Determine the (x, y) coordinate at the center of the cell enclosing the given text.  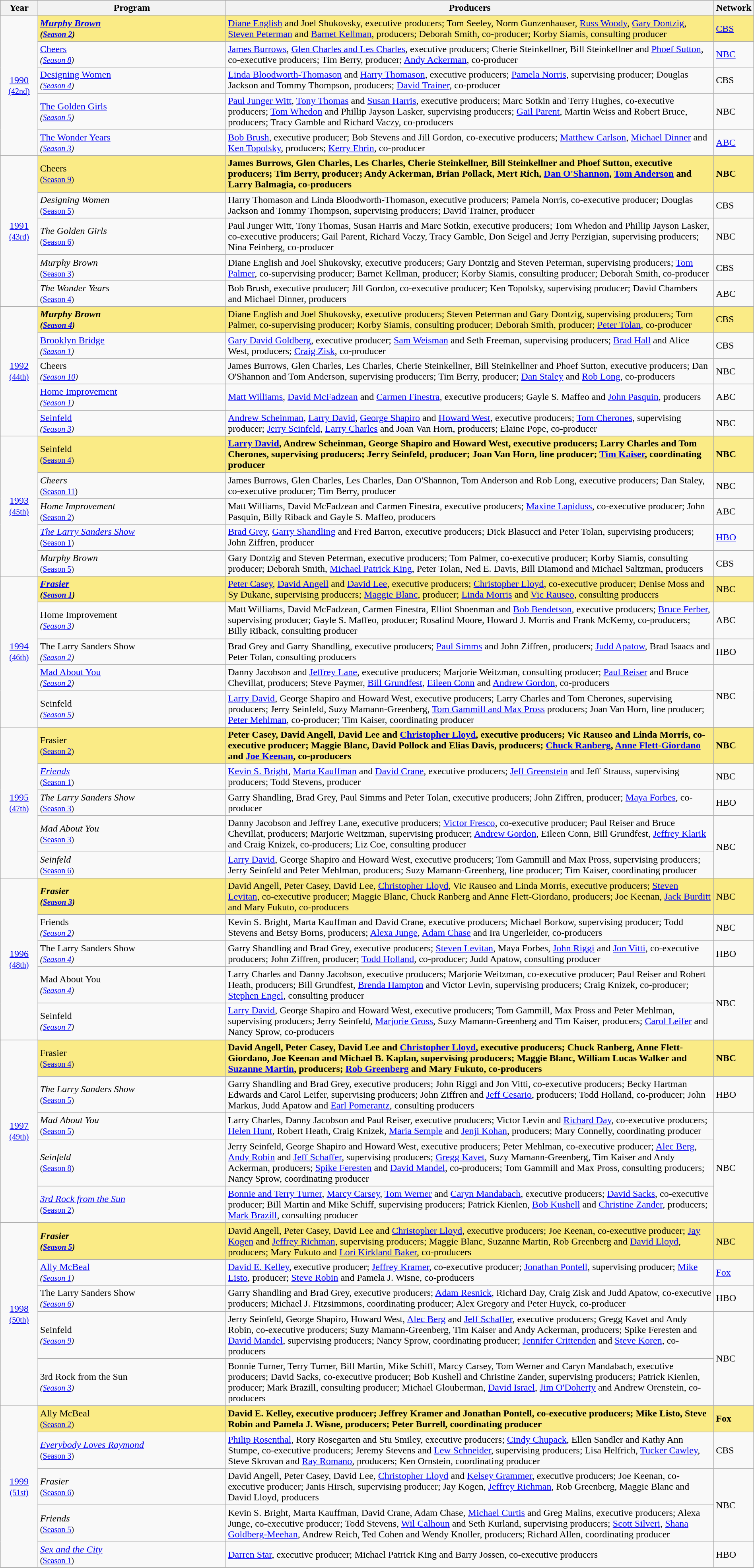
1991(43rd) (19, 231)
Mad About You(Season 5) (132, 1126)
The Larry Sanders Show(Season 2) (132, 652)
Seinfeld(Season 4) (132, 454)
Brooklyn Bridge(Season 1) (132, 345)
The Larry Sanders Show(Season 5) (132, 1095)
Garry Shandling, Brad Grey, Paul Simms and Peter Tolan, executive producers; John Ziffren, producer; Maya Forbes, co-producer (470, 802)
Brad Grey, Garry Shandling and Fred Barron, executive producers; Dick Blasucci and Peter Tolan, supervising producers; John Ziffren, producer (470, 537)
The Larry Sanders Show(Season 1) (132, 537)
Frasier(Season 3) (132, 896)
Friends(Season 2) (132, 928)
The Wonder Years(Season 4) (132, 294)
Seinfeld(Season 3) (132, 423)
Frasier(Season 6) (132, 1487)
Mad About You(Season 2) (132, 677)
Cheers(Season 10) (132, 372)
Frasier(Season 4) (132, 1058)
1993(45th) (19, 506)
Murphy Brown(Season 3) (132, 267)
Darren Star, executive producer; Michael Patrick King and Barry Jossen, co-executive producers (470, 1555)
Frasier(Season 1) (132, 589)
Cheers(Season 11) (132, 485)
Murphy Brown(Season 4) (132, 319)
1996(48th) (19, 959)
Mad About You(Season 4) (132, 985)
Seinfeld(Season 5) (132, 709)
Designing Women(Season 4) (132, 80)
1998(50th) (19, 1314)
Friends(Season 1) (132, 777)
The Golden Girls(Season 6) (132, 236)
The Wonder Years(Season 3) (132, 142)
Program (132, 8)
Ally McBeal(Season 2) (132, 1419)
The Larry Sanders Show(Season 3) (132, 802)
Seinfeld(Season 6) (132, 865)
3rd Rock from the Sun(Season 2) (132, 1204)
Seinfeld(Season 8) (132, 1163)
Year (19, 8)
Frasier(Season 5) (132, 1241)
Bob Brush, executive producer; Jill Gordon, co-executive producer; Ken Topolsky, supervising producer; David Chambers and Michael Dinner, producers (470, 294)
Home Improvement(Season 1) (132, 397)
Friends(Season 5) (132, 1523)
Cheers(Season 9) (132, 174)
Seinfeld(Season 7) (132, 1021)
3rd Rock from the Sun(Season 3) (132, 1382)
Frasier(Season 2) (132, 745)
Murphy Brown(Season 2) (132, 29)
1992(44th) (19, 371)
Network (734, 8)
Everybody Loves Raymond(Season 3) (132, 1450)
Matt Williams, David McFadzean and Carmen Finestra, executive producers; Gayle S. Maffeo and John Pasquin, producers (470, 397)
The Larry Sanders Show(Season 6) (132, 1298)
1999(51st) (19, 1487)
Ally McBeal(Season 1) (132, 1272)
Mad About You(Season 3) (132, 834)
Home Improvement(Season 2) (132, 512)
Home Improvement(Season 3) (132, 620)
1994(46th) (19, 652)
The Larry Sanders Show(Season 4) (132, 953)
Murphy Brown(Season 5) (132, 563)
Sex and the City(Season 1) (132, 1555)
Cheers(Season 8) (132, 54)
1997(49th) (19, 1131)
Kevin S. Bright, Marta Kauffman and David Crane, executive producers; Jeff Greenstein and Jeff Strauss, supervising producers; Todd Stevens, producer (470, 777)
The Golden Girls(Season 5) (132, 111)
Seinfeld(Season 9) (132, 1335)
Producers (470, 8)
Designing Women(Season 5) (132, 205)
1990(42nd) (19, 86)
1995(47th) (19, 802)
